From the cell containing the given text, extract its center point as (x, y) coordinate. 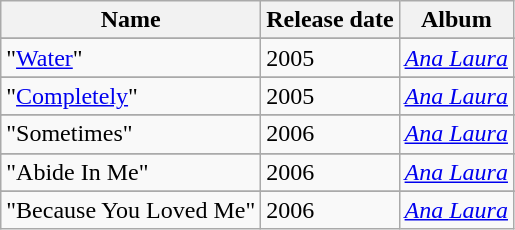
"Water" (131, 58)
"Sometimes" (131, 134)
"Completely" (131, 96)
Name (131, 20)
"Because You Loved Me" (131, 210)
Album (456, 20)
Release date (330, 20)
"Abide In Me" (131, 172)
